From the cell containing the given text, extract its center point as [x, y] coordinate. 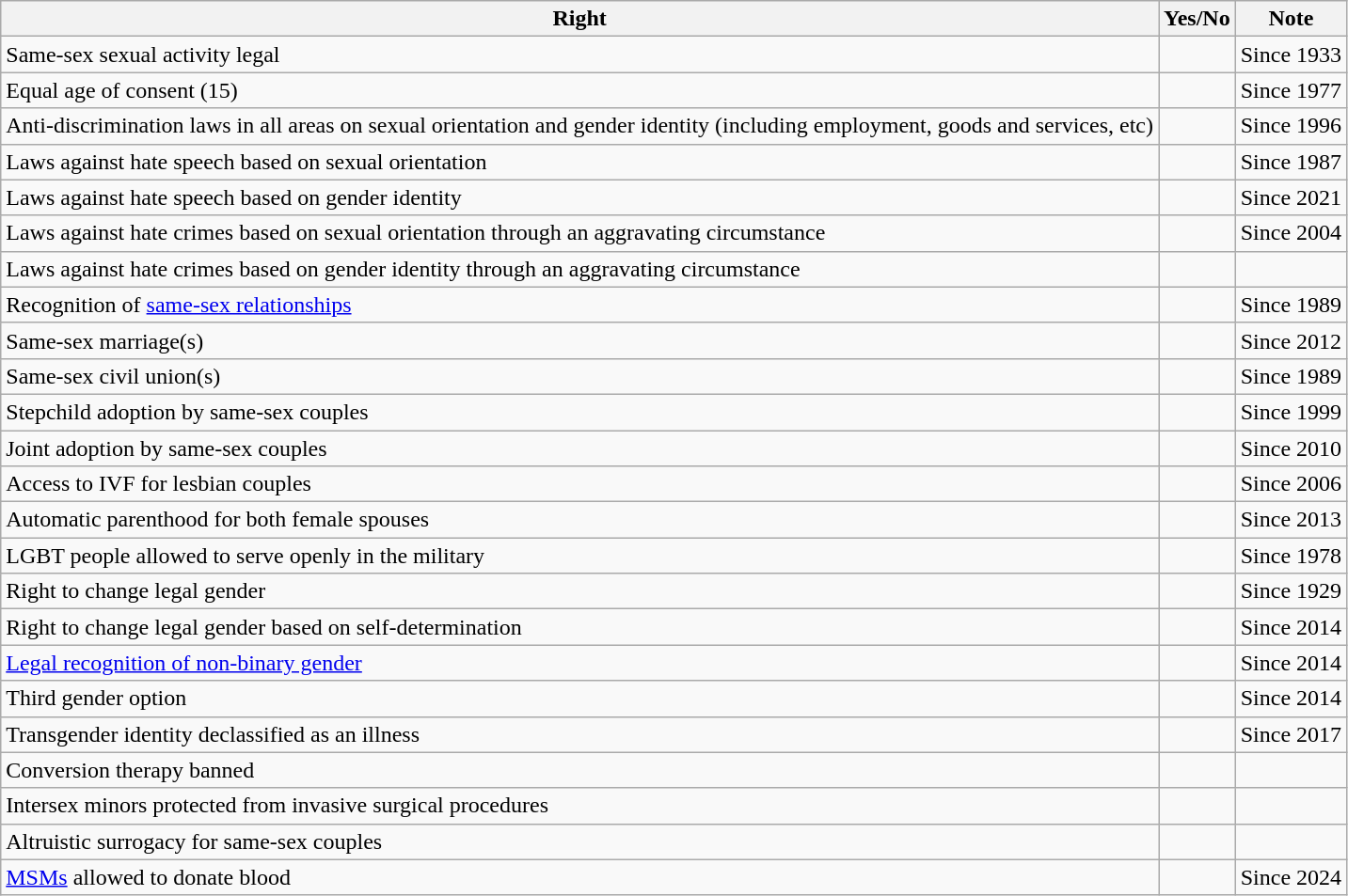
Same-sex marriage(s) [579, 340]
MSMs allowed to donate blood [579, 877]
Transgender identity declassified as an illness [579, 734]
Laws against hate crimes based on sexual orientation through an aggravating circumstance [579, 233]
Stepchild adoption by same-sex couples [579, 412]
Laws against hate crimes based on gender identity through an aggravating circumstance [579, 269]
Altruistic surrogacy for same-sex couples [579, 841]
Automatic parenthood for both female spouses [579, 520]
Yes/No [1197, 19]
Conversion therapy banned [579, 770]
Note [1291, 19]
Since 2024 [1291, 877]
Anti-discrimination laws in all areas on sexual orientation and gender identity (including employment, goods and services, etc) [579, 126]
Since 2006 [1291, 484]
Intersex minors protected from invasive surgical procedures [579, 806]
Since 1996 [1291, 126]
Since 1977 [1291, 90]
Since 2017 [1291, 734]
Equal age of consent (15) [579, 90]
Same-sex sexual activity legal [579, 55]
Third gender option [579, 699]
Since 1978 [1291, 556]
Laws against hate speech based on sexual orientation [579, 162]
Right to change legal gender [579, 591]
Since 1929 [1291, 591]
Since 2010 [1291, 448]
Since 2012 [1291, 340]
Since 2021 [1291, 197]
Joint adoption by same-sex couples [579, 448]
Since 2013 [1291, 520]
Laws against hate speech based on gender identity [579, 197]
LGBT people allowed to serve openly in the military [579, 556]
Since 2004 [1291, 233]
Since 1999 [1291, 412]
Right to change legal gender based on self-determination [579, 627]
Same-sex civil union(s) [579, 376]
Access to IVF for lesbian couples [579, 484]
Legal recognition of non-binary gender [579, 663]
Recognition of same-sex relationships [579, 305]
Right [579, 19]
Since 1933 [1291, 55]
Since 1987 [1291, 162]
